Output the [x, y] coordinate of the center of the cell containing the given text.  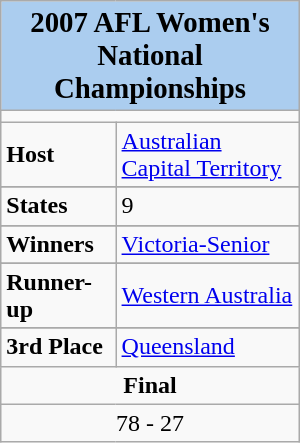
9 [208, 206]
Queensland [208, 347]
Winners [58, 244]
Australian Capital Territory [208, 154]
States [58, 206]
Host [58, 154]
78 - 27 [150, 423]
Victoria-Senior [208, 244]
Western Australia [208, 296]
Final [150, 385]
3rd Place [58, 347]
2007 AFL Women's National Championships [150, 56]
Runner-up [58, 296]
